Search for the cell housing the specified text and yield its (X, Y) center coordinate. 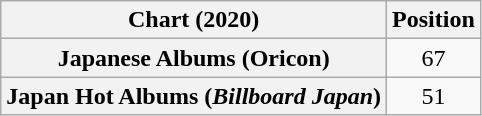
67 (434, 58)
51 (434, 96)
Chart (2020) (194, 20)
Position (434, 20)
Japanese Albums (Oricon) (194, 58)
Japan Hot Albums (Billboard Japan) (194, 96)
